Output the [x, y] coordinate of the center of the cell containing the given text.  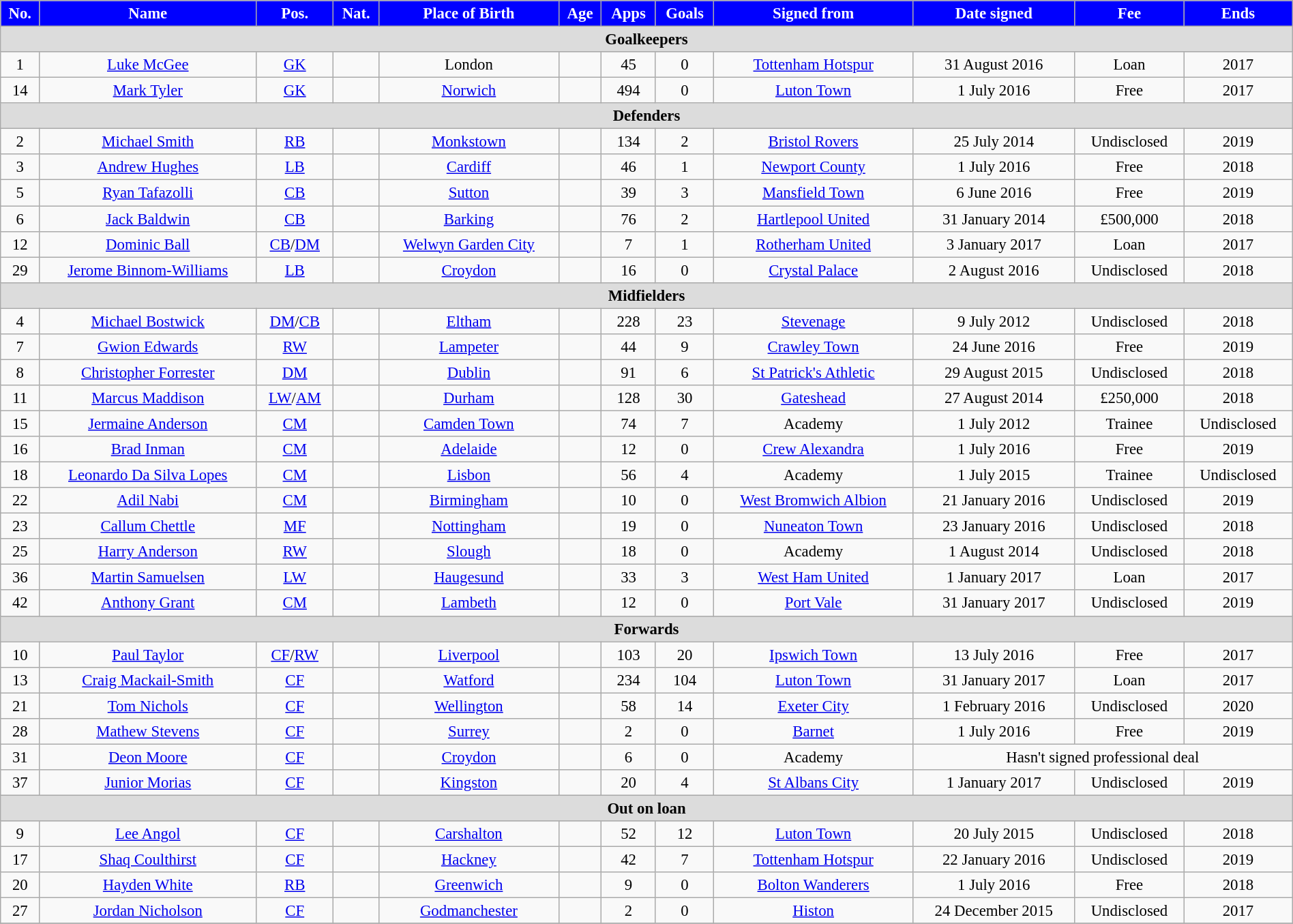
22 January 2016 [994, 860]
Nuneaton Town [813, 526]
Harry Anderson [148, 552]
29 [20, 270]
Midfielders [646, 295]
76 [629, 219]
Crawley Town [813, 347]
Surrey [469, 732]
Crew Alexandra [813, 449]
Lisbon [469, 475]
Jordan Nicholson [148, 911]
27 August 2014 [994, 398]
Camden Town [469, 423]
Dublin [469, 372]
LW/AM [295, 398]
West Bromwich Albion [813, 501]
MF [295, 526]
Place of Birth [469, 14]
Name [148, 14]
Hasn't signed professional deal [1102, 757]
13 July 2016 [994, 655]
Lampeter [469, 347]
494 [629, 91]
Michael Smith [148, 142]
Shaq Coulthirst [148, 860]
2 August 2016 [994, 270]
London [469, 65]
27 [20, 911]
Barking [469, 219]
Leonardo Da Silva Lopes [148, 475]
Monkstown [469, 142]
Tom Nichols [148, 706]
Liverpool [469, 655]
£250,000 [1129, 398]
Adil Nabi [148, 501]
Luke McGee [148, 65]
Stevenage [813, 321]
Mansfield Town [813, 193]
Nat. [356, 14]
228 [629, 321]
Port Vale [813, 603]
Junior Morias [148, 783]
128 [629, 398]
17 [20, 860]
37 [20, 783]
Kingston [469, 783]
Greenwich [469, 885]
20 July 2015 [994, 834]
1 August 2014 [994, 552]
Watford [469, 680]
1 July 2015 [994, 475]
DM [295, 372]
St Patrick's Athletic [813, 372]
234 [629, 680]
Dominic Ball [148, 244]
Pos. [295, 14]
Gwion Edwards [148, 347]
Christopher Forrester [148, 372]
Martin Samuelsen [148, 578]
Date signed [994, 14]
Age [580, 14]
6 June 2016 [994, 193]
Gateshead [813, 398]
Ends [1238, 14]
Ryan Tafazolli [148, 193]
Goalkeepers [646, 40]
Bristol Rovers [813, 142]
Lambeth [469, 603]
Adelaide [469, 449]
Rotherham United [813, 244]
31 [20, 757]
Hartlepool United [813, 219]
44 [629, 347]
Deon Moore [148, 757]
52 [629, 834]
Defenders [646, 116]
£500,000 [1129, 219]
1 July 2012 [994, 423]
58 [629, 706]
West Ham United [813, 578]
Fee [1129, 14]
Bolton Wanderers [813, 885]
13 [20, 680]
St Albans City [813, 783]
Hackney [469, 860]
24 December 2015 [994, 911]
39 [629, 193]
Wellington [469, 706]
Forwards [646, 629]
46 [629, 167]
2020 [1238, 706]
No. [20, 14]
Signed from [813, 14]
DM/CB [295, 321]
Jerome Binnom-Williams [148, 270]
29 August 2015 [994, 372]
Sutton [469, 193]
28 [20, 732]
11 [20, 398]
Barnet [813, 732]
31 January 2014 [994, 219]
Callum Chettle [148, 526]
Godmanchester [469, 911]
Norwich [469, 91]
Nottingham [469, 526]
5 [20, 193]
Craig Mackail-Smith [148, 680]
Jack Baldwin [148, 219]
Andrew Hughes [148, 167]
1 February 2016 [994, 706]
30 [685, 398]
8 [20, 372]
Mark Tyler [148, 91]
104 [685, 680]
56 [629, 475]
Michael Bostwick [148, 321]
25 [20, 552]
Brad Inman [148, 449]
Birmingham [469, 501]
21 [20, 706]
Haugesund [469, 578]
Marcus Maddison [148, 398]
Durham [469, 398]
Carshalton [469, 834]
Paul Taylor [148, 655]
Out on loan [646, 808]
33 [629, 578]
Jermaine Anderson [148, 423]
Slough [469, 552]
Crystal Palace [813, 270]
19 [629, 526]
134 [629, 142]
22 [20, 501]
Apps [629, 14]
21 January 2016 [994, 501]
24 June 2016 [994, 347]
Eltham [469, 321]
Welwyn Garden City [469, 244]
Newport County [813, 167]
31 August 2016 [994, 65]
9 July 2012 [994, 321]
45 [629, 65]
Exeter City [813, 706]
23 January 2016 [994, 526]
Hayden White [148, 885]
25 July 2014 [994, 142]
103 [629, 655]
CF/RW [295, 655]
3 January 2017 [994, 244]
Goals [685, 14]
15 [20, 423]
91 [629, 372]
Histon [813, 911]
CB/DM [295, 244]
Ipswich Town [813, 655]
Lee Angol [148, 834]
LW [295, 578]
Mathew Stevens [148, 732]
36 [20, 578]
74 [629, 423]
Cardiff [469, 167]
Anthony Grant [148, 603]
